Locate the cell with the specified text and output its [X, Y] center coordinate. 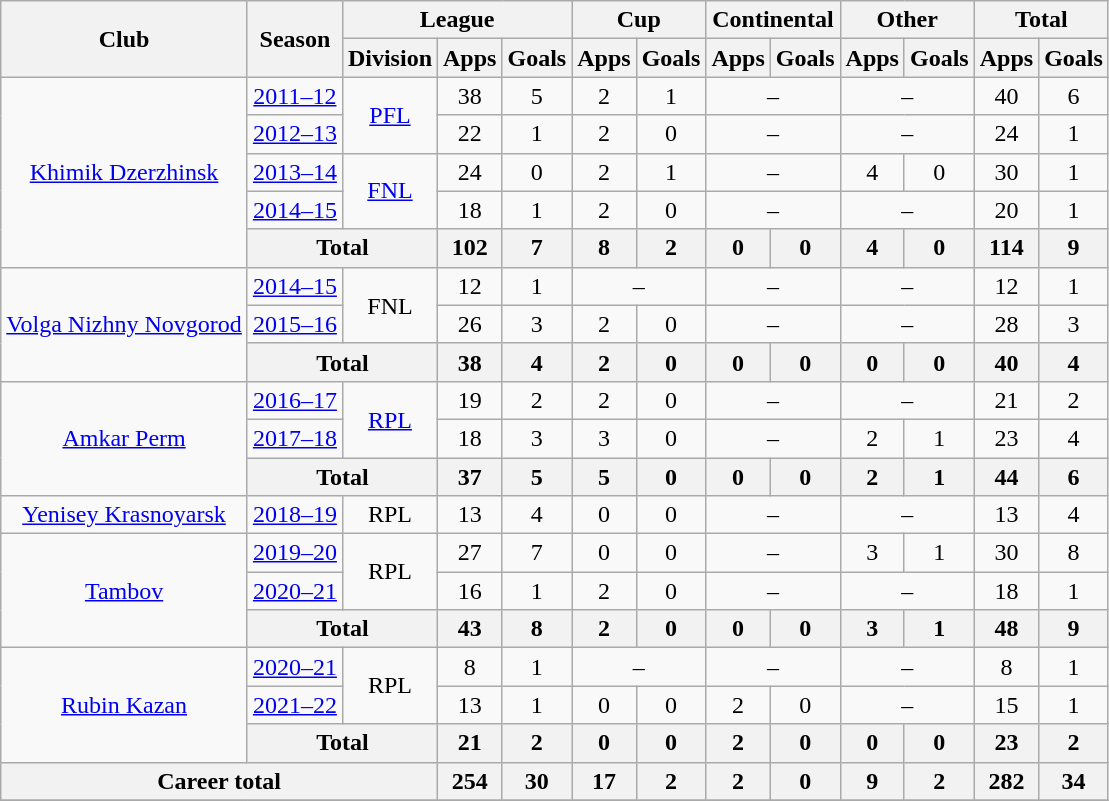
43 [470, 629]
Khimik Dzerzhinsk [124, 172]
Amkar Perm [124, 438]
48 [1006, 629]
2011–12 [294, 96]
Continental [773, 20]
Rubin Kazan [124, 705]
Career total [220, 781]
20 [1006, 210]
102 [470, 248]
Other [907, 20]
254 [470, 781]
2013–14 [294, 172]
16 [470, 591]
282 [1006, 781]
PFL [390, 115]
2018–19 [294, 515]
Yenisey Krasnoyarsk [124, 515]
2015–16 [294, 324]
Season [294, 39]
League [456, 20]
2021–22 [294, 705]
Cup [639, 20]
2019–20 [294, 553]
Club [124, 39]
22 [470, 134]
2017–18 [294, 438]
44 [1006, 477]
2012–13 [294, 134]
Tambov [124, 591]
34 [1074, 781]
2016–17 [294, 400]
15 [1006, 705]
28 [1006, 324]
26 [470, 324]
27 [470, 553]
Volga Nizhny Novgorod [124, 324]
37 [470, 477]
Division [390, 58]
114 [1006, 248]
19 [470, 400]
17 [604, 781]
